Pinpoint the cell where the given text exists, returning its (x, y) midpoint coordinate. 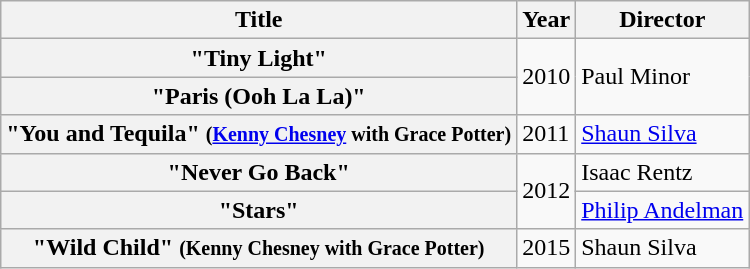
2010 (546, 77)
"Wild Child" (Kenny Chesney with Grace Potter) (259, 248)
2012 (546, 191)
Philip Andelman (662, 210)
"Tiny Light" (259, 58)
Year (546, 20)
2015 (546, 248)
Paul Minor (662, 77)
"Paris (Ooh La La)" (259, 96)
2011 (546, 134)
Title (259, 20)
"Never Go Back" (259, 172)
"Stars" (259, 210)
Isaac Rentz (662, 172)
"You and Tequila" (Kenny Chesney with Grace Potter) (259, 134)
Director (662, 20)
